Identify which cell holds the provided text, then report its (X, Y) central coordinate. 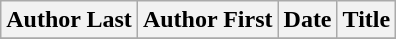
Date (308, 20)
Title (366, 20)
Author Last (70, 20)
Author First (208, 20)
